Output the (X, Y) coordinate of the center of the cell containing the given text.  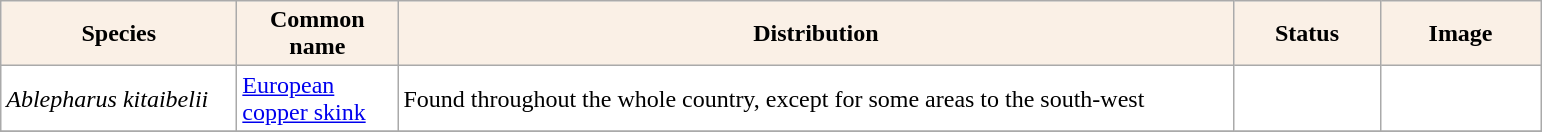
Found throughout the whole country, except for some areas to the south-west (816, 98)
Ablepharus kitaibelii (119, 98)
Species (119, 34)
European copper skink (318, 98)
Common name (318, 34)
Image (1460, 34)
Distribution (816, 34)
Status (1307, 34)
